Extract the (X, Y) coordinate from the center of the cell holding the provided text.  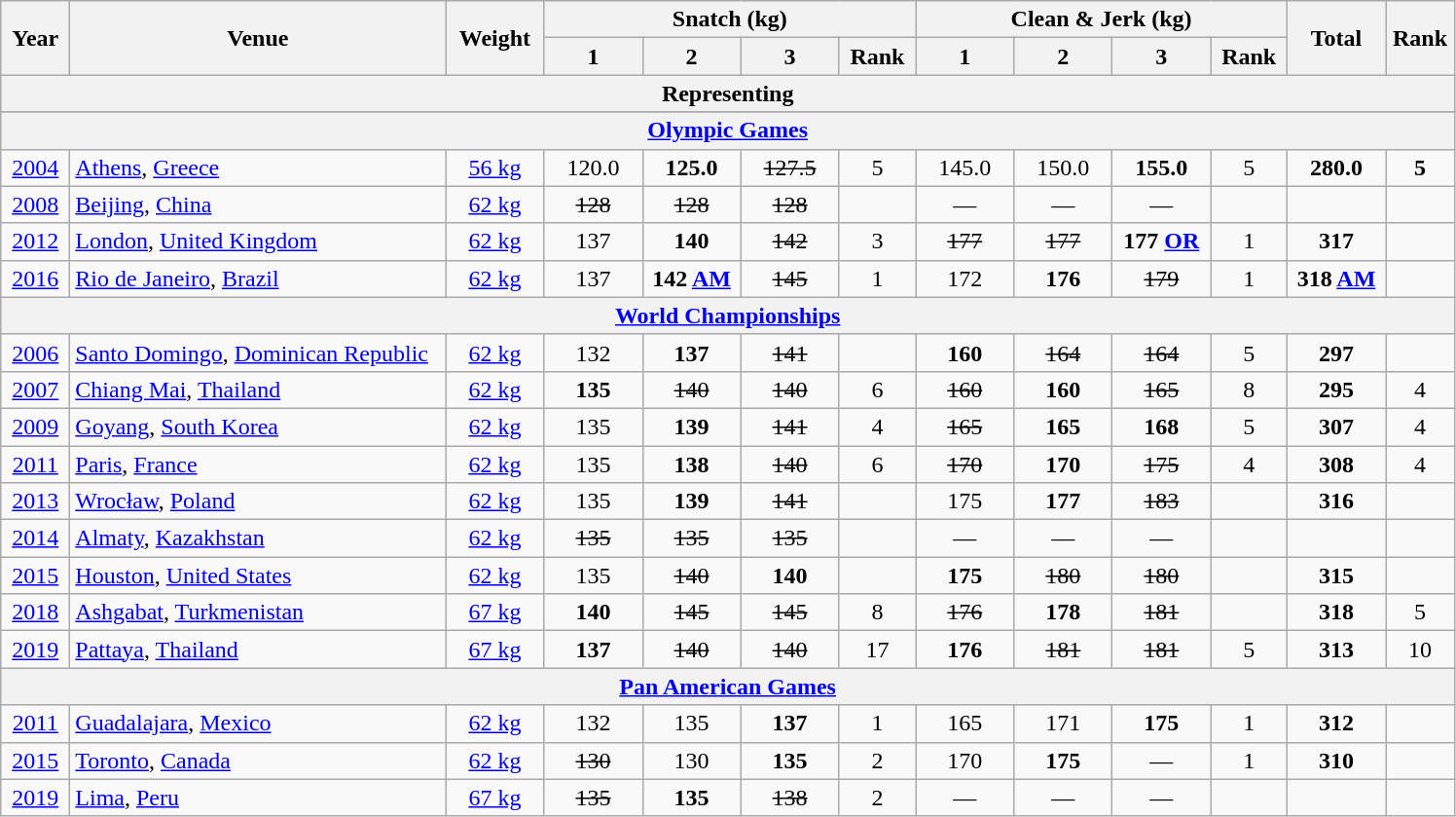
Houston, United States (258, 576)
Pattaya, Thailand (258, 650)
2014 (35, 538)
183 (1162, 501)
155.0 (1162, 167)
313 (1335, 650)
Goyang, South Korea (258, 427)
142 (790, 241)
178 (1063, 613)
127.5 (790, 167)
318 AM (1335, 279)
2007 (35, 390)
2006 (35, 353)
Snatch (kg) (730, 19)
2004 (35, 167)
2013 (35, 501)
310 (1335, 761)
Weight (494, 38)
172 (965, 279)
2016 (35, 279)
Beijing, China (258, 204)
308 (1335, 464)
150.0 (1063, 167)
17 (878, 650)
Olympic Games (728, 130)
10 (1421, 650)
56 kg (494, 167)
Almaty, Kazakhstan (258, 538)
Representing (728, 93)
Venue (258, 38)
142 AM (691, 279)
World Championships (728, 316)
145.0 (965, 167)
312 (1335, 724)
120.0 (594, 167)
Santo Domingo, Dominican Republic (258, 353)
2009 (35, 427)
Athens, Greece (258, 167)
Chiang Mai, Thailand (258, 390)
317 (1335, 241)
318 (1335, 613)
Toronto, Canada (258, 761)
Pan American Games (728, 687)
280.0 (1335, 167)
297 (1335, 353)
Year (35, 38)
Rio de Janeiro, Brazil (258, 279)
Total (1335, 38)
316 (1335, 501)
177 OR (1162, 241)
295 (1335, 390)
Ashgabat, Turkmenistan (258, 613)
171 (1063, 724)
Clean & Jerk (kg) (1102, 19)
2012 (35, 241)
179 (1162, 279)
315 (1335, 576)
London, United Kingdom (258, 241)
168 (1162, 427)
307 (1335, 427)
2018 (35, 613)
Paris, France (258, 464)
Guadalajara, Mexico (258, 724)
Wrocław, Poland (258, 501)
125.0 (691, 167)
2008 (35, 204)
Lima, Peru (258, 798)
